Determine the (x, y) coordinate at the center of the cell enclosing the given text.  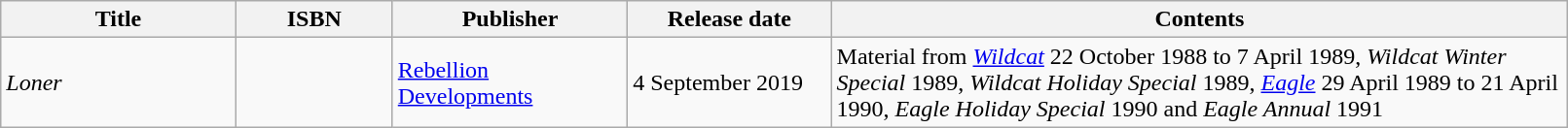
Rebellion Developments (510, 82)
4 September 2019 (730, 82)
Title (119, 19)
Loner (119, 82)
Contents (1199, 19)
Publisher (510, 19)
Release date (730, 19)
ISBN (313, 19)
